Identify which cell holds the provided text, then report its [X, Y] central coordinate. 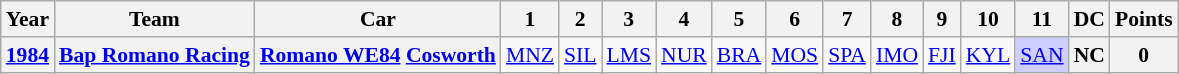
NUR [684, 55]
MNZ [530, 55]
2 [580, 19]
1 [530, 19]
10 [988, 19]
MOS [794, 55]
1984 [28, 55]
11 [1042, 19]
6 [794, 19]
7 [847, 19]
Car [378, 19]
FJI [942, 55]
SIL [580, 55]
SPA [847, 55]
8 [897, 19]
LMS [630, 55]
Team [154, 19]
SAN [1042, 55]
IMO [897, 55]
0 [1144, 55]
Points [1144, 19]
9 [942, 19]
NC [1090, 55]
3 [630, 19]
Year [28, 19]
4 [684, 19]
Bap Romano Racing [154, 55]
BRA [740, 55]
DC [1090, 19]
5 [740, 19]
KYL [988, 55]
Romano WE84 Cosworth [378, 55]
